Determine the [X, Y] coordinate at the center of the cell enclosing the given text.  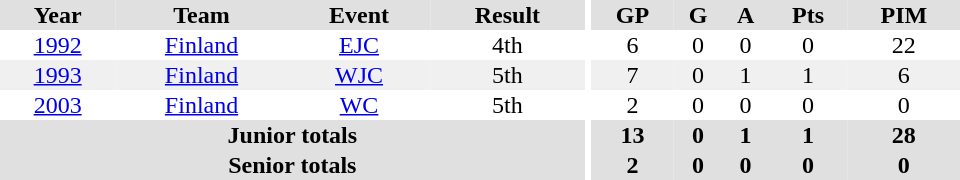
Junior totals [292, 135]
GP [632, 15]
1993 [58, 75]
WJC [359, 75]
13 [632, 135]
28 [904, 135]
2003 [58, 105]
G [698, 15]
Senior totals [292, 165]
Pts [808, 15]
1992 [58, 45]
EJC [359, 45]
Team [202, 15]
PIM [904, 15]
7 [632, 75]
22 [904, 45]
A [746, 15]
Result [507, 15]
WC [359, 105]
Year [58, 15]
Event [359, 15]
4th [507, 45]
